Locate the cell with the specified text and output its [X, Y] center coordinate. 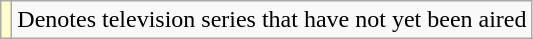
Denotes television series that have not yet been aired [272, 20]
